Extract the (X, Y) coordinate from the center of the cell holding the provided text.  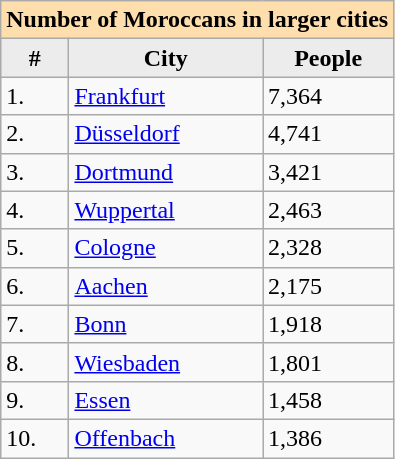
2,328 (328, 248)
8. (35, 362)
2. (35, 134)
5. (35, 248)
6. (35, 286)
10. (35, 438)
1,918 (328, 324)
4. (35, 210)
Dortmund (166, 172)
7,364 (328, 96)
1,801 (328, 362)
7. (35, 324)
Number of Moroccans in larger cities (198, 20)
Cologne (166, 248)
4,741 (328, 134)
Wiesbaden (166, 362)
Düsseldorf (166, 134)
1,458 (328, 400)
Aachen (166, 286)
3. (35, 172)
People (328, 58)
Wuppertal (166, 210)
2,463 (328, 210)
1. (35, 96)
Essen (166, 400)
City (166, 58)
# (35, 58)
Frankfurt (166, 96)
1,386 (328, 438)
3,421 (328, 172)
9. (35, 400)
Bonn (166, 324)
Offenbach (166, 438)
2,175 (328, 286)
